Locate the cell with the specified text and output its [X, Y] center coordinate. 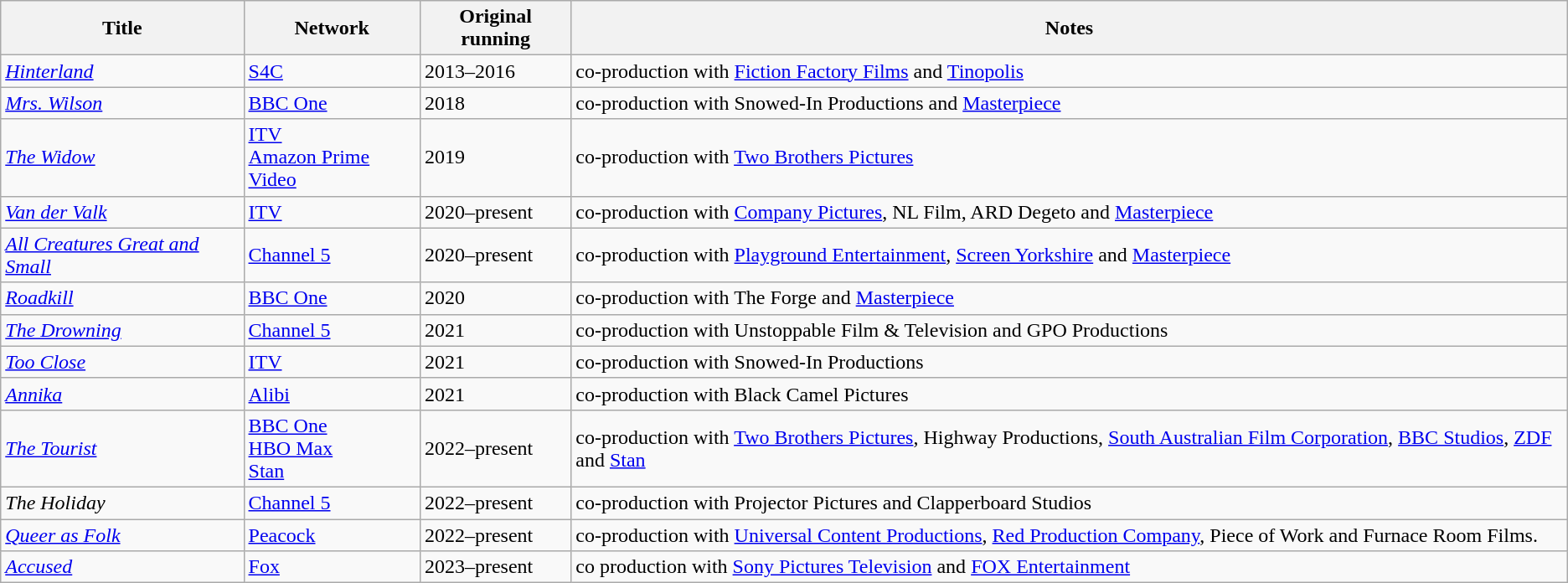
co-production with Company Pictures, NL Film, ARD Degeto and Masterpiece [1070, 212]
The Widow [122, 157]
co-production with Fiction Factory Films and Tinopolis [1070, 71]
BBC OneHBO MaxStan [332, 448]
S4C [332, 71]
The Tourist [122, 448]
Alibi [332, 394]
co-production with Two Brothers Pictures, Highway Productions, South Australian Film Corporation, BBC Studios, ZDF and Stan [1070, 448]
Van der Valk [122, 212]
2019 [495, 157]
Hinterland [122, 71]
All Creatures Great and Small [122, 255]
Peacock [332, 535]
Queer as Folk [122, 535]
co-production with Projector Pictures and Clapperboard Studios [1070, 503]
The Holiday [122, 503]
Roadkill [122, 298]
Mrs. Wilson [122, 103]
Too Close [122, 362]
Network [332, 28]
co-production with Unstoppable Film & Television and GPO Productions [1070, 330]
2013–2016 [495, 71]
co-production with Snowed-In Productions and Masterpiece [1070, 103]
co production with Sony Pictures Television and FOX Entertainment [1070, 567]
2020 [495, 298]
2018 [495, 103]
Fox [332, 567]
Original running [495, 28]
co-production with Universal Content Productions, Red Production Company, Piece of Work and Furnace Room Films. [1070, 535]
co-production with Snowed-In Productions [1070, 362]
ITVAmazon Prime Video [332, 157]
co-production with Black Camel Pictures [1070, 394]
Notes [1070, 28]
Title [122, 28]
The Drowning [122, 330]
co-production with Two Brothers Pictures [1070, 157]
2023–present [495, 567]
Annika [122, 394]
co-production with The Forge and Masterpiece [1070, 298]
Accused [122, 567]
co-production with Playground Entertainment, Screen Yorkshire and Masterpiece [1070, 255]
